Locate the cell with the specified text and output its (X, Y) center coordinate. 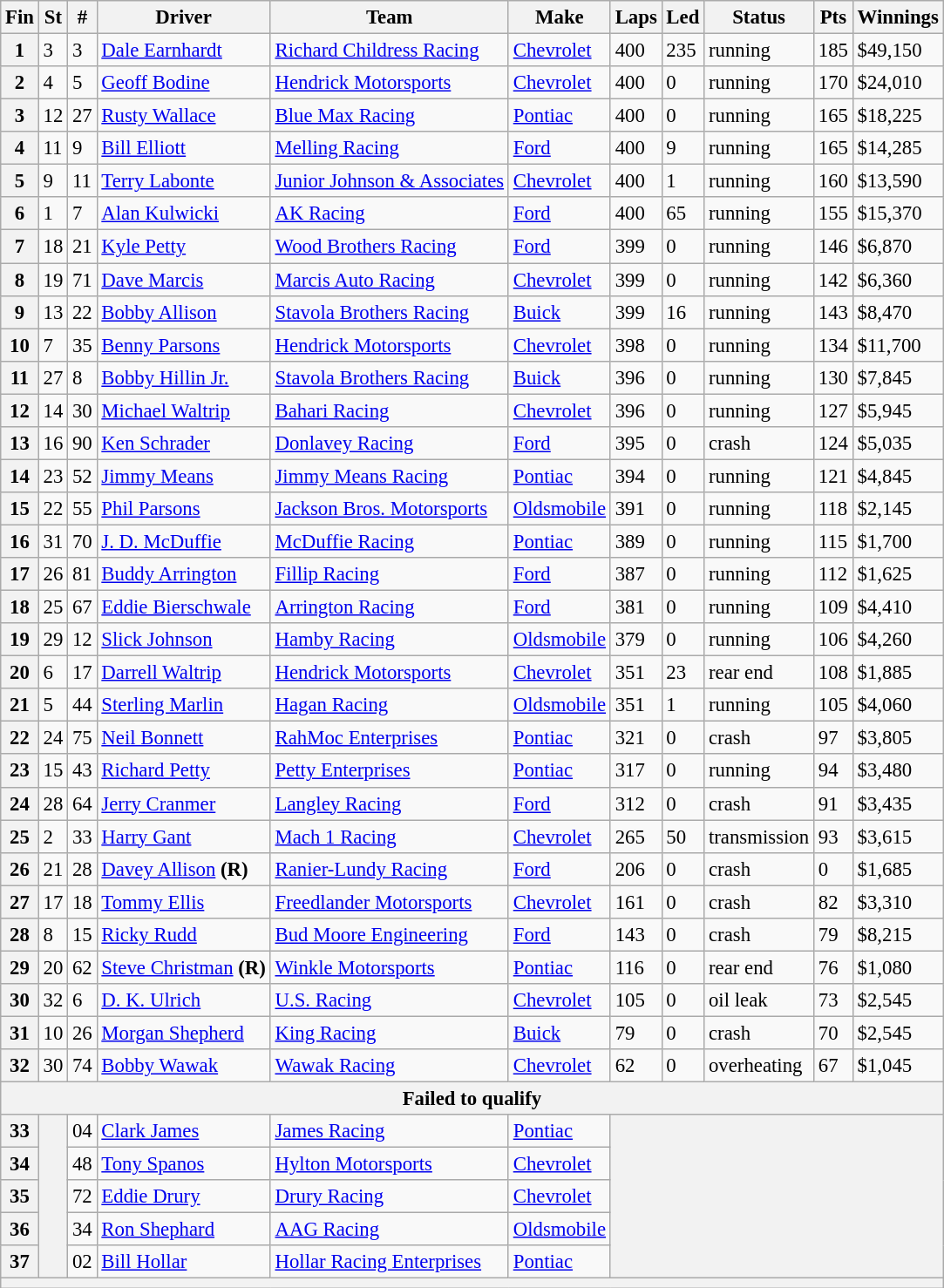
Neil Bonnett (183, 738)
Bill Elliott (183, 148)
134 (833, 345)
Jackson Bros. Motorsports (389, 509)
48 (82, 1164)
$5,035 (898, 444)
130 (833, 377)
73 (833, 1000)
$8,470 (898, 312)
Drury Racing (389, 1196)
$11,700 (898, 345)
65 (683, 214)
Arrington Racing (389, 607)
Rusty Wallace (183, 116)
D. K. Ulrich (183, 1000)
93 (833, 837)
Slick Johnson (183, 640)
$3,310 (898, 902)
108 (833, 673)
$3,480 (898, 771)
398 (636, 345)
112 (833, 574)
# (82, 17)
Bill Hollar (183, 1263)
90 (82, 444)
312 (636, 803)
115 (833, 541)
185 (833, 51)
91 (833, 803)
82 (833, 902)
$1,700 (898, 541)
72 (82, 1196)
Davey Allison (R) (183, 869)
127 (833, 410)
$4,260 (898, 640)
75 (82, 738)
44 (82, 705)
Hollar Racing Enterprises (389, 1263)
Michael Waltrip (183, 410)
Clark James (183, 1131)
Ricky Rudd (183, 935)
$2,145 (898, 509)
Junior Johnson & Associates (389, 181)
395 (636, 444)
116 (636, 967)
$13,590 (898, 181)
$49,150 (898, 51)
Make (560, 17)
109 (833, 607)
Buddy Arrington (183, 574)
Wawak Racing (389, 1066)
Marcis Auto Racing (389, 280)
$1,080 (898, 967)
Pts (833, 17)
Ron Shephard (183, 1230)
Bobby Allison (183, 312)
55 (82, 509)
Jerry Cranmer (183, 803)
Bobby Hillin Jr. (183, 377)
Benny Parsons (183, 345)
$6,360 (898, 280)
Richard Petty (183, 771)
04 (82, 1131)
Eddie Drury (183, 1196)
$3,805 (898, 738)
Phil Parsons (183, 509)
02 (82, 1263)
overheating (759, 1066)
50 (683, 837)
Hamby Racing (389, 640)
379 (636, 640)
$14,285 (898, 148)
161 (636, 902)
118 (833, 509)
321 (636, 738)
106 (833, 640)
Alan Kulwicki (183, 214)
206 (636, 869)
Petty Enterprises (389, 771)
Status (759, 17)
$1,685 (898, 869)
Failed to qualify (472, 1099)
Laps (636, 17)
124 (833, 444)
Melling Racing (389, 148)
Ranier-Lundy Racing (389, 869)
Sterling Marlin (183, 705)
Bobby Wawak (183, 1066)
Ken Schrader (183, 444)
381 (636, 607)
Richard Childress Racing (389, 51)
Dave Marcis (183, 280)
$7,845 (898, 377)
$18,225 (898, 116)
Dale Earnhardt (183, 51)
AK Racing (389, 214)
121 (833, 476)
King Racing (389, 1033)
Harry Gant (183, 837)
$24,010 (898, 83)
Driver (183, 17)
Winkle Motorsports (389, 967)
Jimmy Means Racing (389, 476)
RahMoc Enterprises (389, 738)
Hagan Racing (389, 705)
Eddie Bierschwale (183, 607)
155 (833, 214)
394 (636, 476)
160 (833, 181)
Hylton Motorsports (389, 1164)
170 (833, 83)
McDuffie Racing (389, 541)
146 (833, 247)
Winnings (898, 17)
James Racing (389, 1131)
$5,945 (898, 410)
43 (82, 771)
265 (636, 837)
Morgan Shepherd (183, 1033)
389 (636, 541)
Donlavey Racing (389, 444)
$6,870 (898, 247)
Darrell Waltrip (183, 673)
$3,615 (898, 837)
76 (833, 967)
Mach 1 Racing (389, 837)
J. D. McDuffie (183, 541)
$1,045 (898, 1066)
$15,370 (898, 214)
$8,215 (898, 935)
64 (82, 803)
Freedlander Motorsports (389, 902)
$1,625 (898, 574)
Blue Max Racing (389, 116)
Kyle Petty (183, 247)
Team (389, 17)
Bud Moore Engineering (389, 935)
$1,885 (898, 673)
235 (683, 51)
Geoff Bodine (183, 83)
Fillip Racing (389, 574)
Bahari Racing (389, 410)
97 (833, 738)
U.S. Racing (389, 1000)
Fin (20, 17)
Tony Spanos (183, 1164)
oil leak (759, 1000)
AAG Racing (389, 1230)
36 (20, 1230)
74 (82, 1066)
St (52, 17)
37 (20, 1263)
Terry Labonte (183, 181)
52 (82, 476)
Jimmy Means (183, 476)
94 (833, 771)
391 (636, 509)
142 (833, 280)
317 (636, 771)
387 (636, 574)
Langley Racing (389, 803)
$4,845 (898, 476)
$4,410 (898, 607)
$3,435 (898, 803)
$4,060 (898, 705)
81 (82, 574)
Led (683, 17)
transmission (759, 837)
Tommy Ellis (183, 902)
Wood Brothers Racing (389, 247)
71 (82, 280)
Steve Christman (R) (183, 967)
